Provide the [X, Y] coordinate of the cell's center where the given text is located.  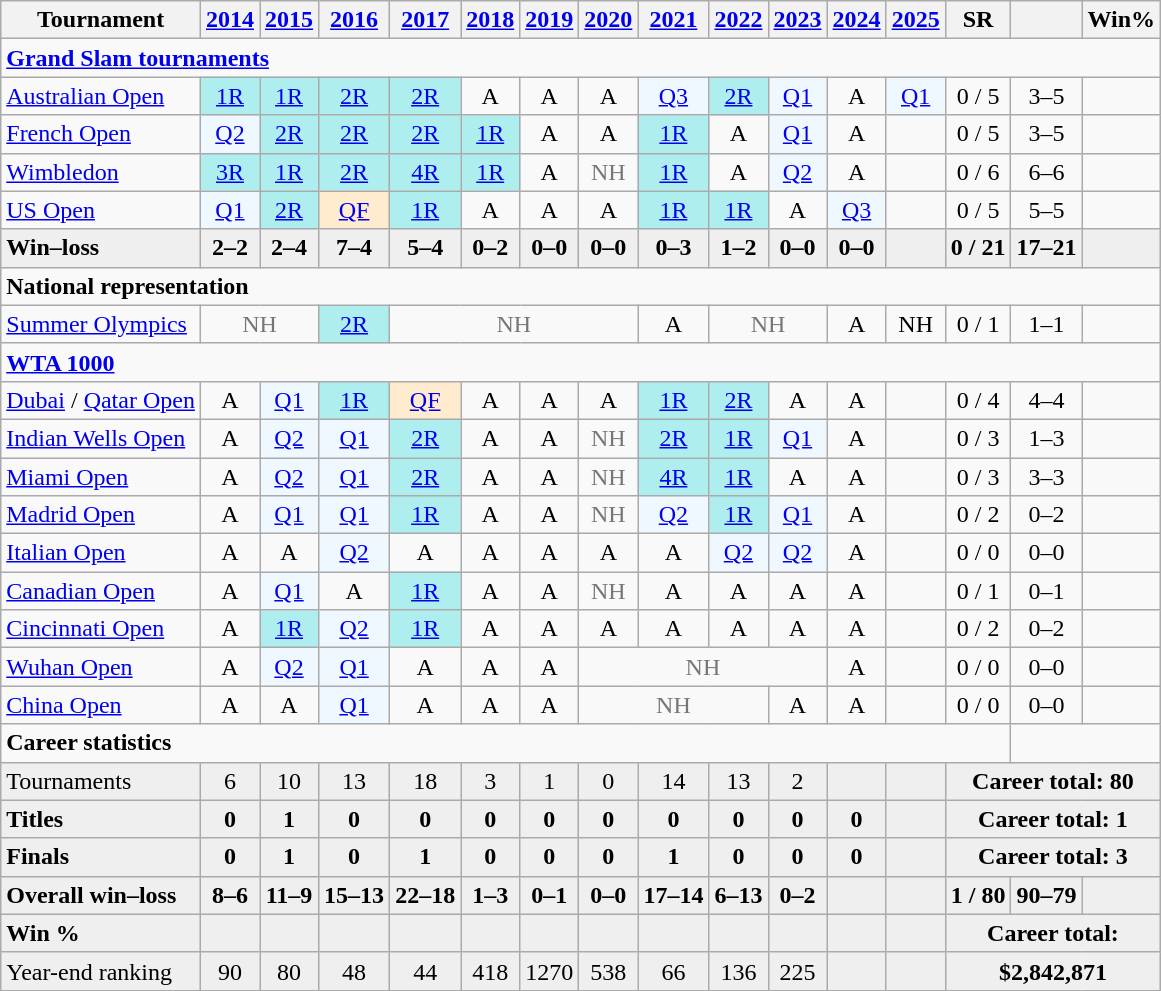
11–9 [290, 895]
2016 [354, 20]
Cincinnati Open [101, 629]
Summer Olympics [101, 324]
Career total: 80 [1052, 781]
2017 [426, 20]
Tournament [101, 20]
80 [290, 971]
3 [490, 781]
Canadian Open [101, 591]
6 [230, 781]
Tournaments [101, 781]
2 [798, 781]
Australian Open [101, 96]
Win% [1122, 20]
3–3 [1046, 477]
6–6 [1046, 172]
Overall win–loss [101, 895]
8–6 [230, 895]
1 / 80 [978, 895]
7–4 [354, 248]
Titles [101, 819]
17–14 [674, 895]
418 [490, 971]
Finals [101, 857]
2022 [738, 20]
1270 [550, 971]
Career statistics [506, 743]
WTA 1000 [581, 362]
SR [978, 20]
Dubai / Qatar Open [101, 400]
2–4 [290, 248]
90–79 [1046, 895]
538 [608, 971]
1–1 [1046, 324]
10 [290, 781]
2023 [798, 20]
US Open [101, 210]
225 [798, 971]
17–21 [1046, 248]
0 / 6 [978, 172]
Win % [101, 933]
90 [230, 971]
2024 [856, 20]
44 [426, 971]
2015 [290, 20]
0 / 4 [978, 400]
Italian Open [101, 553]
2020 [608, 20]
Wuhan Open [101, 667]
Grand Slam tournaments [581, 58]
2–2 [230, 248]
Year-end ranking [101, 971]
China Open [101, 705]
5–4 [426, 248]
Madrid Open [101, 515]
15–13 [354, 895]
3R [230, 172]
Career total: 3 [1052, 857]
48 [354, 971]
Career total: [1052, 933]
14 [674, 781]
Win–loss [101, 248]
5–5 [1046, 210]
18 [426, 781]
2019 [550, 20]
6–13 [738, 895]
2021 [674, 20]
$2,842,871 [1052, 971]
22–18 [426, 895]
2014 [230, 20]
4–4 [1046, 400]
0 / 21 [978, 248]
0–3 [674, 248]
Indian Wells Open [101, 438]
National representation [581, 286]
1–2 [738, 248]
Miami Open [101, 477]
66 [674, 971]
Wimbledon [101, 172]
136 [738, 971]
Career total: 1 [1052, 819]
2018 [490, 20]
2025 [916, 20]
French Open [101, 134]
